Search for the cell housing the specified text and yield its [x, y] center coordinate. 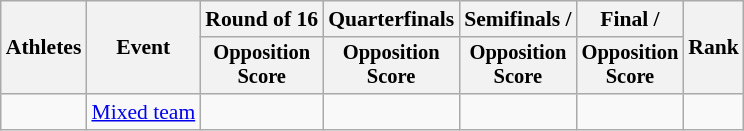
Event [143, 48]
Final / [630, 19]
Quarterfinals [391, 19]
Round of 16 [262, 19]
Mixed team [143, 112]
Athletes [44, 48]
Semifinals / [518, 19]
Rank [714, 48]
